For the text-containing cell, return its midpoint in [X, Y] coordinate format. 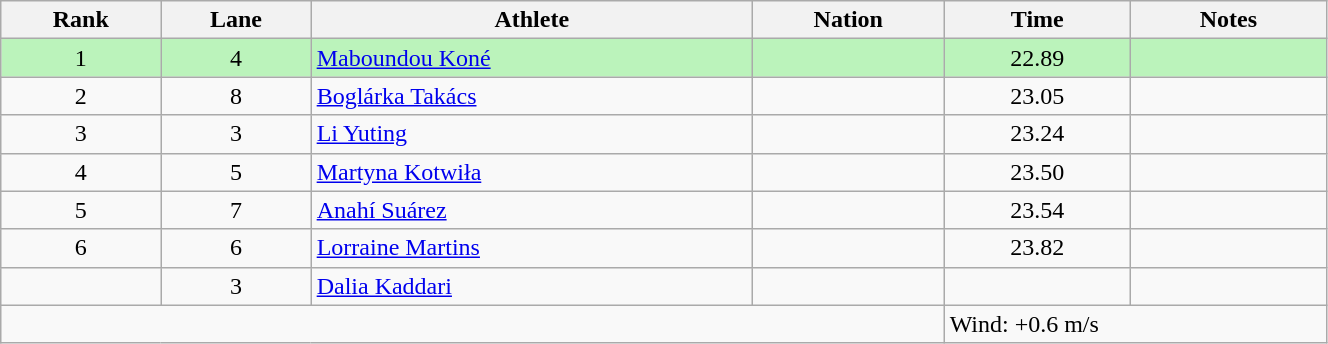
Rank [81, 20]
23.05 [1037, 96]
Maboundou Koné [532, 58]
Anahí Suárez [532, 210]
Li Yuting [532, 134]
Lorraine Martins [532, 248]
Nation [848, 20]
1 [81, 58]
Notes [1228, 20]
7 [236, 210]
23.54 [1037, 210]
Martyna Kotwiła [532, 172]
23.82 [1037, 248]
Time [1037, 20]
8 [236, 96]
Lane [236, 20]
Boglárka Takács [532, 96]
2 [81, 96]
23.24 [1037, 134]
23.50 [1037, 172]
Dalia Kaddari [532, 286]
22.89 [1037, 58]
Athlete [532, 20]
Wind: +0.6 m/s [1135, 324]
